Provide the [x, y] coordinate of the cell's center where the given text is located.  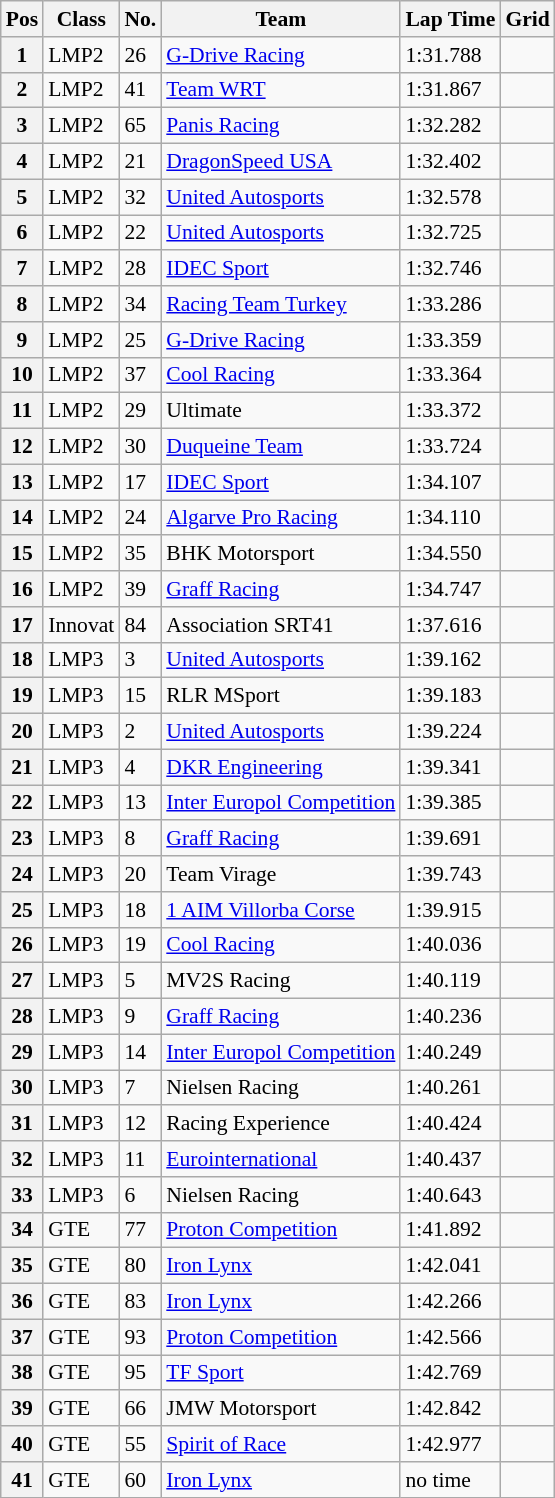
BHK Motorsport [280, 554]
1:40.261 [450, 1088]
1:40.249 [450, 1052]
1:32.282 [450, 126]
1:33.372 [450, 411]
JMW Motorsport [280, 1409]
23 [22, 839]
1 [22, 55]
38 [22, 1373]
Duqueine Team [280, 447]
Racing Team Turkey [280, 304]
1:32.402 [450, 162]
MV2S Racing [280, 981]
1:39.183 [450, 696]
1 AIM Villorba Corse [280, 910]
1:33.364 [450, 375]
1:39.162 [450, 660]
31 [22, 1124]
1:39.385 [450, 803]
no time [450, 1480]
1:33.359 [450, 340]
66 [140, 1409]
DragonSpeed USA [280, 162]
Innovat [81, 625]
No. [140, 19]
Grid [528, 19]
40 [22, 1444]
Team Virage [280, 874]
1:42.977 [450, 1444]
1:33.286 [450, 304]
1:42.842 [450, 1409]
Team WRT [280, 90]
Pos [22, 19]
1:40.119 [450, 981]
1:39.341 [450, 767]
1:34.110 [450, 518]
10 [22, 375]
1:40.236 [450, 1017]
1:39.915 [450, 910]
Ultimate [280, 411]
1:42.041 [450, 1266]
16 [22, 589]
Panis Racing [280, 126]
55 [140, 1444]
1:32.725 [450, 233]
1:34.550 [450, 554]
1:40.437 [450, 1159]
84 [140, 625]
1:32.578 [450, 197]
1:39.224 [450, 732]
Algarve Pro Racing [280, 518]
RLR MSport [280, 696]
65 [140, 126]
1:41.892 [450, 1230]
1:32.746 [450, 269]
Class [81, 19]
1:31.788 [450, 55]
Association SRT41 [280, 625]
TF Sport [280, 1373]
1:40.643 [450, 1195]
1:42.266 [450, 1302]
80 [140, 1266]
Lap Time [450, 19]
1:33.724 [450, 447]
36 [22, 1302]
Racing Experience [280, 1124]
Team [280, 19]
1:39.743 [450, 874]
1:39.691 [450, 839]
1:40.424 [450, 1124]
1:37.616 [450, 625]
60 [140, 1480]
Eurointernational [280, 1159]
1:34.747 [450, 589]
95 [140, 1373]
1:42.566 [450, 1337]
1:40.036 [450, 945]
1:31.867 [450, 90]
DKR Engineering [280, 767]
27 [22, 981]
83 [140, 1302]
93 [140, 1337]
77 [140, 1230]
Spirit of Race [280, 1444]
1:34.107 [450, 482]
1:42.769 [450, 1373]
33 [22, 1195]
